Locate the cell with the specified text and output its [X, Y] center coordinate. 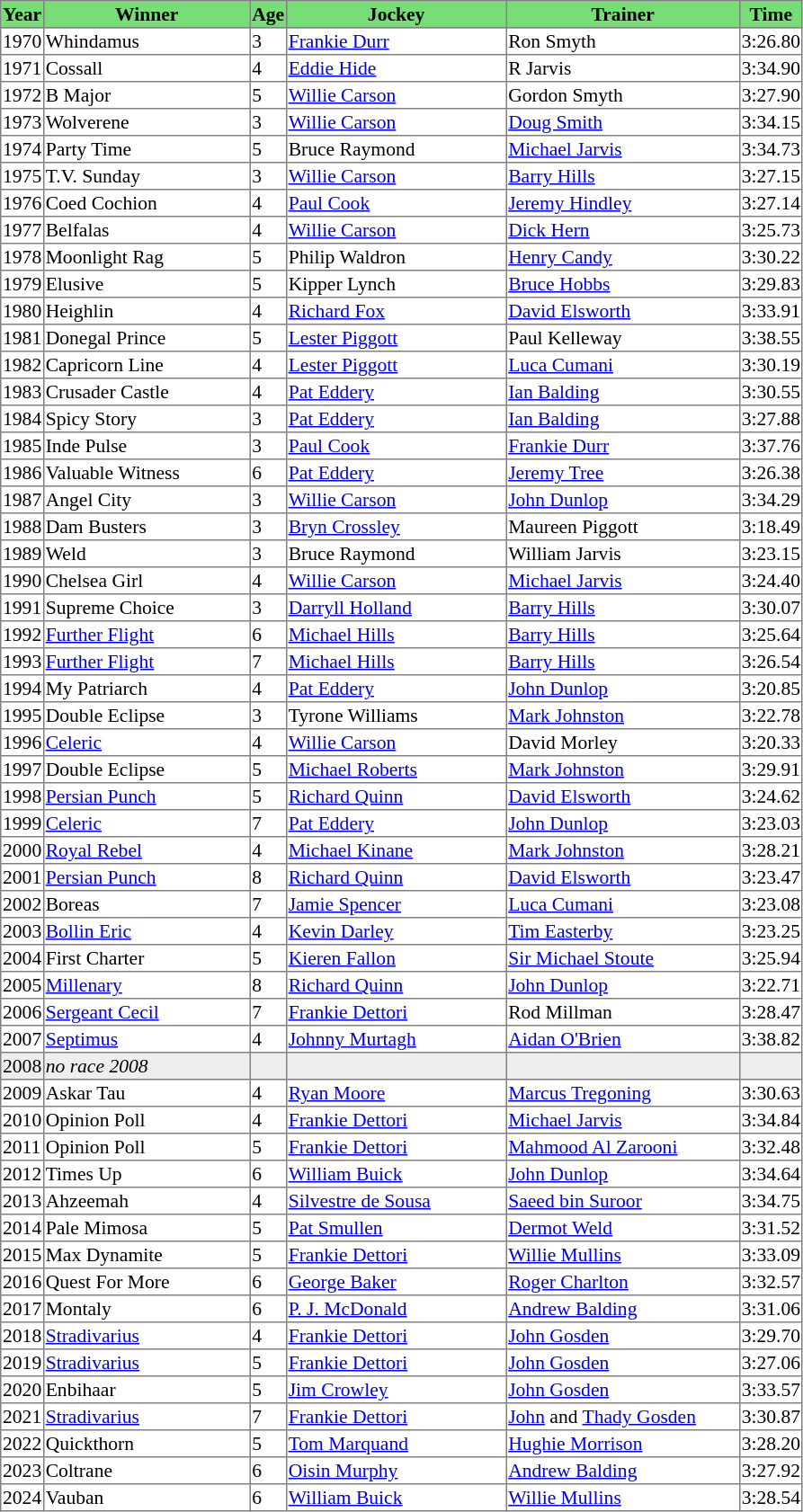
3:23.47 [771, 877]
2002 [22, 904]
1974 [22, 149]
3:37.76 [771, 446]
3:28.20 [771, 1444]
T.V. Sunday [147, 176]
2021 [22, 1417]
Johnny Murtagh [396, 1039]
Chelsea Girl [147, 581]
Michael Kinane [396, 850]
1993 [22, 662]
Kevin Darley [396, 931]
Mahmood Al Zarooni [623, 1147]
3:20.85 [771, 689]
1975 [22, 176]
3:25.64 [771, 635]
2001 [22, 877]
Capricorn Line [147, 365]
1996 [22, 743]
1985 [22, 446]
Whindamus [147, 41]
Marcus Tregoning [623, 1093]
Henry Candy [623, 257]
First Charter [147, 958]
2023 [22, 1471]
2006 [22, 1012]
Ahzeemah [147, 1201]
1982 [22, 365]
2016 [22, 1282]
3:34.73 [771, 149]
3:31.06 [771, 1309]
3:38.55 [771, 338]
Aidan O'Brien [623, 1039]
Silvestre de Sousa [396, 1201]
Jim Crowley [396, 1390]
3:34.64 [771, 1174]
1986 [22, 473]
Enbihaar [147, 1390]
1980 [22, 311]
3:22.71 [771, 985]
1971 [22, 68]
Royal Rebel [147, 850]
3:34.84 [771, 1120]
David Morley [623, 743]
1990 [22, 581]
1994 [22, 689]
Crusader Castle [147, 392]
John and Thady Gosden [623, 1417]
2007 [22, 1039]
Hughie Morrison [623, 1444]
3:27.88 [771, 419]
P. J. McDonald [396, 1309]
3:38.82 [771, 1039]
Maureen Piggott [623, 527]
Doug Smith [623, 122]
Jeremy Hindley [623, 203]
Oisin Murphy [396, 1471]
1998 [22, 796]
3:28.21 [771, 850]
Boreas [147, 904]
3:32.48 [771, 1147]
3:23.03 [771, 823]
1973 [22, 122]
Tyrone Williams [396, 716]
1992 [22, 635]
3:26.38 [771, 473]
Elusive [147, 284]
3:30.87 [771, 1417]
Eddie Hide [396, 68]
3:30.63 [771, 1093]
Saeed bin Suroor [623, 1201]
Millenary [147, 985]
Belfalas [147, 230]
1977 [22, 230]
Gordon Smyth [623, 95]
2003 [22, 931]
3:30.22 [771, 257]
2010 [22, 1120]
George Baker [396, 1282]
3:25.73 [771, 230]
3:28.54 [771, 1498]
Sergeant Cecil [147, 1012]
3:28.47 [771, 1012]
Roger Charlton [623, 1282]
Party Time [147, 149]
2005 [22, 985]
Wolverene [147, 122]
3:34.90 [771, 68]
3:30.55 [771, 392]
Ron Smyth [623, 41]
Age [268, 14]
1984 [22, 419]
Heighlin [147, 311]
3:26.54 [771, 662]
2013 [22, 1201]
Bollin Eric [147, 931]
1976 [22, 203]
Max Dynamite [147, 1255]
Quest For More [147, 1282]
1972 [22, 95]
Angel City [147, 500]
Ryan Moore [396, 1093]
Philip Waldron [396, 257]
Bryn Crossley [396, 527]
no race 2008 [147, 1066]
1995 [22, 716]
1991 [22, 608]
Septimus [147, 1039]
3:34.75 [771, 1201]
1979 [22, 284]
1997 [22, 769]
3:23.15 [771, 554]
1978 [22, 257]
2020 [22, 1390]
Michael Roberts [396, 769]
Pale Mimosa [147, 1228]
Year [22, 14]
Tim Easterby [623, 931]
3:31.52 [771, 1228]
3:30.07 [771, 608]
3:30.19 [771, 365]
2000 [22, 850]
Cossall [147, 68]
1999 [22, 823]
Jeremy Tree [623, 473]
1983 [22, 392]
2024 [22, 1498]
3:27.92 [771, 1471]
Paul Kelleway [623, 338]
2014 [22, 1228]
Askar Tau [147, 1093]
3:33.91 [771, 311]
B Major [147, 95]
R Jarvis [623, 68]
Dermot Weld [623, 1228]
2022 [22, 1444]
3:25.94 [771, 958]
3:33.57 [771, 1390]
3:34.29 [771, 500]
Tom Marquand [396, 1444]
My Patriarch [147, 689]
Darryll Holland [396, 608]
Donegal Prince [147, 338]
3:27.14 [771, 203]
Montaly [147, 1309]
Jamie Spencer [396, 904]
3:23.25 [771, 931]
Supreme Choice [147, 608]
Kipper Lynch [396, 284]
1970 [22, 41]
3:26.80 [771, 41]
Sir Michael Stoute [623, 958]
Time [771, 14]
2011 [22, 1147]
Bruce Hobbs [623, 284]
1988 [22, 527]
Coltrane [147, 1471]
3:29.91 [771, 769]
3:33.09 [771, 1255]
3:27.06 [771, 1363]
Winner [147, 14]
2008 [22, 1066]
Trainer [623, 14]
2004 [22, 958]
William Jarvis [623, 554]
3:29.70 [771, 1336]
Coed Cochion [147, 203]
2012 [22, 1174]
Rod Millman [623, 1012]
2019 [22, 1363]
Quickthorn [147, 1444]
3:24.62 [771, 796]
3:27.15 [771, 176]
3:27.90 [771, 95]
Dick Hern [623, 230]
1981 [22, 338]
Times Up [147, 1174]
3:22.78 [771, 716]
3:32.57 [771, 1282]
3:23.08 [771, 904]
3:20.33 [771, 743]
3:34.15 [771, 122]
2015 [22, 1255]
Kieren Fallon [396, 958]
Richard Fox [396, 311]
1987 [22, 500]
3:29.83 [771, 284]
Inde Pulse [147, 446]
2009 [22, 1093]
2018 [22, 1336]
Pat Smullen [396, 1228]
3:18.49 [771, 527]
Weld [147, 554]
Dam Busters [147, 527]
Vauban [147, 1498]
3:24.40 [771, 581]
Spicy Story [147, 419]
Valuable Witness [147, 473]
Jockey [396, 14]
Moonlight Rag [147, 257]
2017 [22, 1309]
1989 [22, 554]
